Determine the (X, Y) coordinate at the center of the cell enclosing the given text.  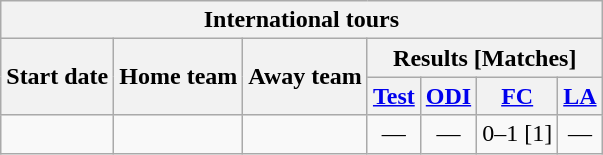
ODI (448, 96)
LA (580, 96)
Results [Matches] (484, 58)
FC (518, 96)
Test (394, 96)
Start date (58, 77)
0–1 [1] (518, 134)
Home team (178, 77)
International tours (302, 20)
Away team (306, 77)
